Pinpoint the cell where the given text exists, returning its [X, Y] midpoint coordinate. 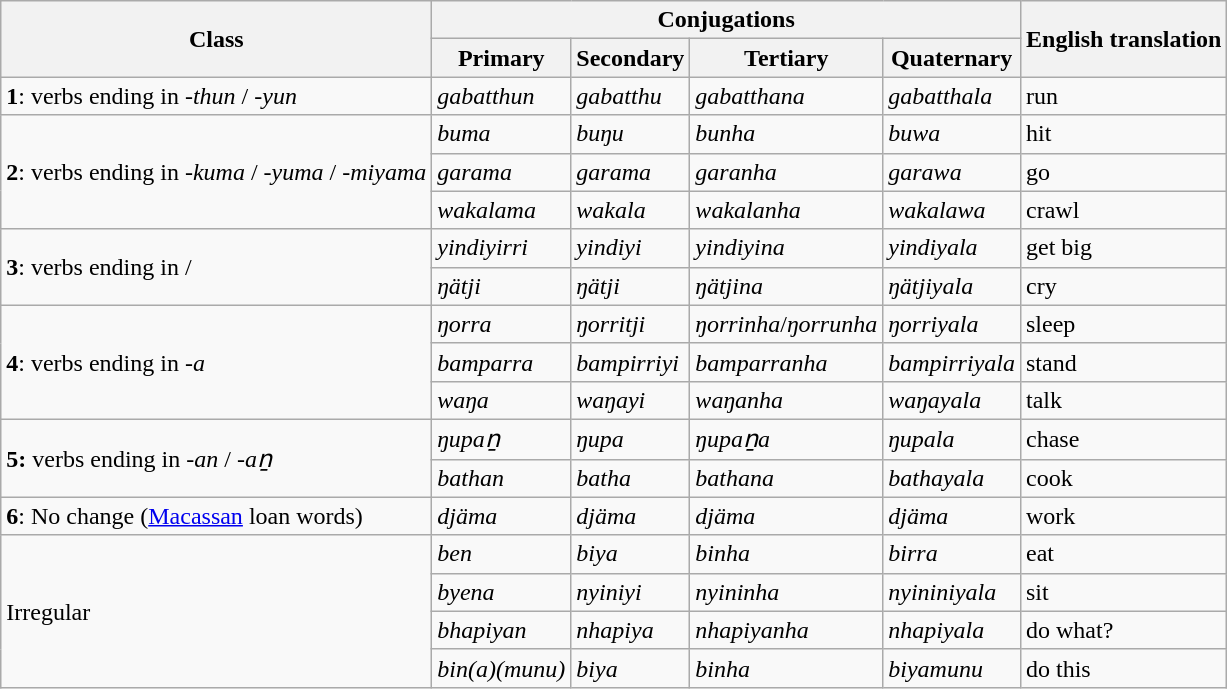
Irregular [216, 611]
nyininha [786, 592]
bunha [786, 134]
yindiyi [630, 248]
get big [1123, 248]
yindiyala [952, 248]
ŋätjina [786, 286]
go [1123, 172]
yindiyina [786, 248]
batha [630, 478]
bathana [786, 478]
wakalanha [786, 210]
waŋayala [952, 400]
Class [216, 39]
gabatthala [952, 96]
ŋupa [630, 439]
English translation [1123, 39]
byena [502, 592]
bin(a)(munu) [502, 668]
cry [1123, 286]
nyininiyala [952, 592]
waŋanha [786, 400]
ben [502, 554]
bamparranha [786, 362]
5: verbs ending in -an / -aṉ [216, 458]
cook [1123, 478]
work [1123, 516]
gabatthu [630, 96]
gabatthun [502, 96]
ŋorrinha/ŋorrunha [786, 324]
yindiyirri [502, 248]
bathan [502, 478]
sit [1123, 592]
talk [1123, 400]
ŋorra [502, 324]
bamparra [502, 362]
do this [1123, 668]
bathayala [952, 478]
3: verbs ending in / [216, 267]
Conjugations [726, 20]
stand [1123, 362]
wakalama [502, 210]
wakalawa [952, 210]
ŋupala [952, 439]
ŋorritji [630, 324]
hit [1123, 134]
bampirriyala [952, 362]
waŋayi [630, 400]
garanha [786, 172]
waŋa [502, 400]
garawa [952, 172]
bhapiyan [502, 630]
run [1123, 96]
nhapiyala [952, 630]
ŋupaṉa [786, 439]
eat [1123, 554]
ŋätjiyala [952, 286]
gabatthana [786, 96]
Secondary [630, 58]
1: verbs ending in -thun / -yun [216, 96]
bampirriyi [630, 362]
Tertiary [786, 58]
4: verbs ending in -a [216, 362]
nhapiyanha [786, 630]
nyiniyi [630, 592]
biyamunu [952, 668]
wakala [630, 210]
nhapiya [630, 630]
buma [502, 134]
do what? [1123, 630]
crawl [1123, 210]
Primary [502, 58]
ŋorriyala [952, 324]
birra [952, 554]
Quaternary [952, 58]
sleep [1123, 324]
6: No change (Macassan loan words) [216, 516]
buwa [952, 134]
ŋupaṉ [502, 439]
2: verbs ending in -kuma / -yuma / -miyama [216, 172]
buŋu [630, 134]
chase [1123, 439]
